Detect which cell encompasses the target text, then output its [X, Y] center coordinate. 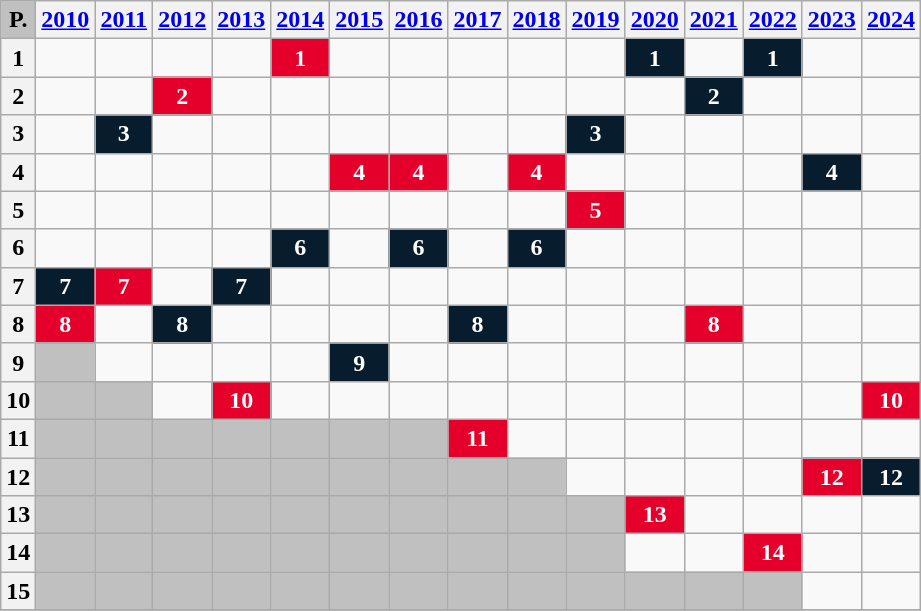
2022 [772, 20]
2014 [300, 20]
2021 [714, 20]
2016 [418, 20]
2024 [890, 20]
2018 [536, 20]
2015 [360, 20]
2013 [242, 20]
15 [18, 591]
2017 [478, 20]
2011 [124, 20]
2012 [182, 20]
P. [18, 20]
2020 [654, 20]
2010 [66, 20]
2019 [596, 20]
2023 [832, 20]
